Search for the cell housing the specified text and yield its (X, Y) center coordinate. 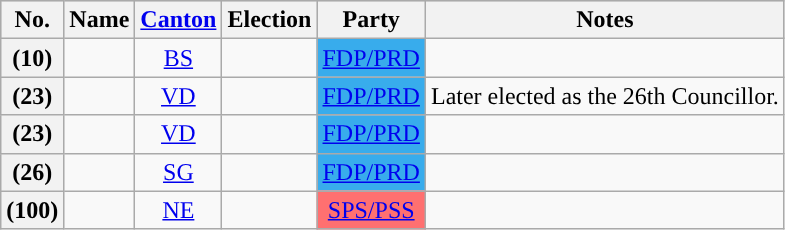
No. (32, 20)
SG (178, 172)
SPS/PSS (371, 210)
Election (270, 20)
Canton (178, 20)
Name (100, 20)
BS (178, 58)
Notes (604, 20)
Party (371, 20)
(26) (32, 172)
(100) (32, 210)
(10) (32, 58)
NE (178, 210)
Later elected as the 26th Councillor. (604, 96)
